Find where the given text appears and provide that cell's center as [X, Y] coordinate. 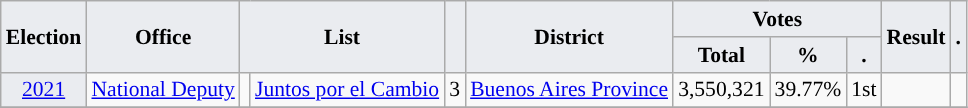
List [342, 36]
3,550,321 [721, 90]
1st [864, 90]
Result [916, 36]
Votes [777, 19]
Election [44, 36]
District [569, 36]
Juntos por el Cambio [347, 90]
3 [454, 90]
% [808, 55]
Office [162, 36]
Buenos Aires Province [569, 90]
2021 [44, 90]
Total [721, 55]
National Deputy [162, 90]
39.77% [808, 90]
